Locate the cell with the specified text and output its (x, y) center coordinate. 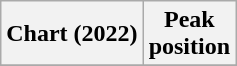
Peakposition (189, 34)
Chart (2022) (72, 34)
